Pinpoint the cell where the given text exists, returning its (X, Y) midpoint coordinate. 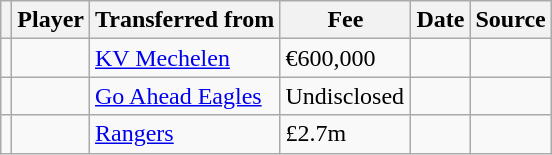
Transferred from (185, 20)
Go Ahead Eagles (185, 96)
£2.7m (346, 134)
Player (51, 20)
Fee (346, 20)
€600,000 (346, 58)
Rangers (185, 134)
KV Mechelen (185, 58)
Undisclosed (346, 96)
Source (510, 20)
Date (440, 20)
